Extract the (x, y) coordinate from the center of the cell holding the provided text.  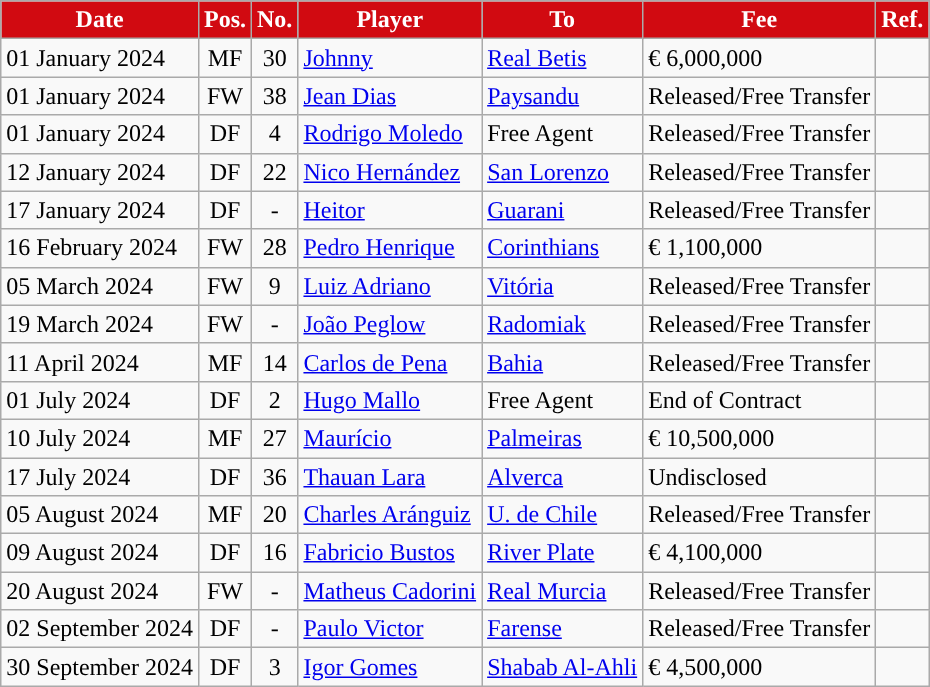
30 September 2024 (100, 667)
01 July 2024 (100, 400)
Ref. (902, 20)
12 January 2024 (100, 172)
16 (275, 553)
Real Betis (562, 58)
10 July 2024 (100, 438)
30 (275, 58)
€ 1,100,000 (760, 248)
Igor Gomes (390, 667)
Alverca (562, 477)
14 (275, 362)
End of Contract (760, 400)
17 January 2024 (100, 210)
Radomiak (562, 324)
Paysandu (562, 96)
4 (275, 134)
Thauan Lara (390, 477)
28 (275, 248)
Farense (562, 629)
Carlos de Pena (390, 362)
05 March 2024 (100, 286)
36 (275, 477)
Charles Aránguiz (390, 515)
€ 6,000,000 (760, 58)
Guarani (562, 210)
River Plate (562, 553)
Maurício (390, 438)
2 (275, 400)
20 (275, 515)
11 April 2024 (100, 362)
€ 4,100,000 (760, 553)
Luiz Adriano (390, 286)
Pos. (224, 20)
Matheus Cadorini (390, 591)
San Lorenzo (562, 172)
9 (275, 286)
27 (275, 438)
Pedro Henrique (390, 248)
Johnny (390, 58)
Date (100, 20)
16 February 2024 (100, 248)
Bahia (562, 362)
09 August 2024 (100, 553)
Jean Dias (390, 96)
€ 4,500,000 (760, 667)
No. (275, 20)
Shabab Al-Ahli (562, 667)
Corinthians (562, 248)
05 August 2024 (100, 515)
Paulo Victor (390, 629)
3 (275, 667)
João Peglow (390, 324)
Hugo Mallo (390, 400)
Vitória (562, 286)
Rodrigo Moledo (390, 134)
Heitor (390, 210)
20 August 2024 (100, 591)
Real Murcia (562, 591)
17 July 2024 (100, 477)
38 (275, 96)
To (562, 20)
19 March 2024 (100, 324)
02 September 2024 (100, 629)
22 (275, 172)
Undisclosed (760, 477)
€ 10,500,000 (760, 438)
Nico Hernández (390, 172)
Palmeiras (562, 438)
Fabricio Bustos (390, 553)
Player (390, 20)
Fee (760, 20)
U. de Chile (562, 515)
